Output the (X, Y) coordinate of the center of the cell containing the given text.  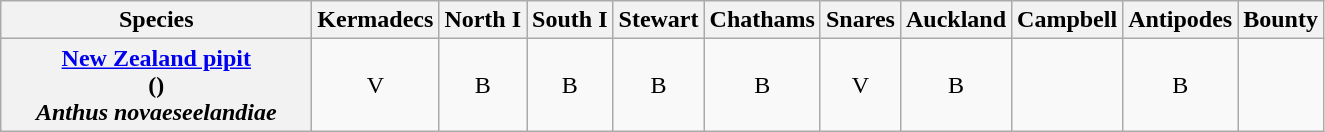
Kermadecs (376, 20)
Species (156, 20)
South I (570, 20)
Chathams (762, 20)
Bounty (1281, 20)
Snares (860, 20)
Auckland (956, 20)
Stewart (658, 20)
Campbell (1068, 20)
New Zealand pipit()Anthus novaeseelandiae (156, 85)
Antipodes (1180, 20)
North I (483, 20)
